Pinpoint the cell where the given text exists, returning its (x, y) midpoint coordinate. 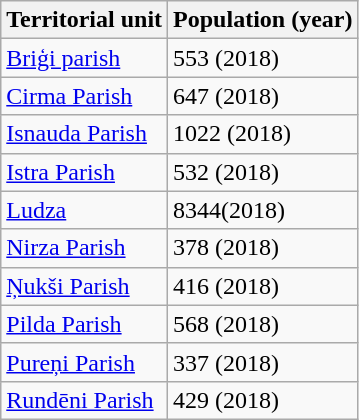
416 (2018) (263, 286)
Pureņi Parish (84, 362)
568 (2018) (263, 324)
Isnauda Parish (84, 134)
Pilda Parish (84, 324)
532 (2018) (263, 172)
1022 (2018) (263, 134)
Cirma Parish (84, 96)
378 (2018) (263, 248)
Nirza Parish (84, 248)
Briģi parish (84, 58)
429 (2018) (263, 400)
Population (year) (263, 20)
Ņukši Parish (84, 286)
Ludza (84, 210)
647 (2018) (263, 96)
Rundēni Parish (84, 400)
Istra Parish (84, 172)
337 (2018) (263, 362)
553 (2018) (263, 58)
8344(2018) (263, 210)
Territorial unit (84, 20)
